Find where the given text appears and provide that cell's center as (X, Y) coordinate. 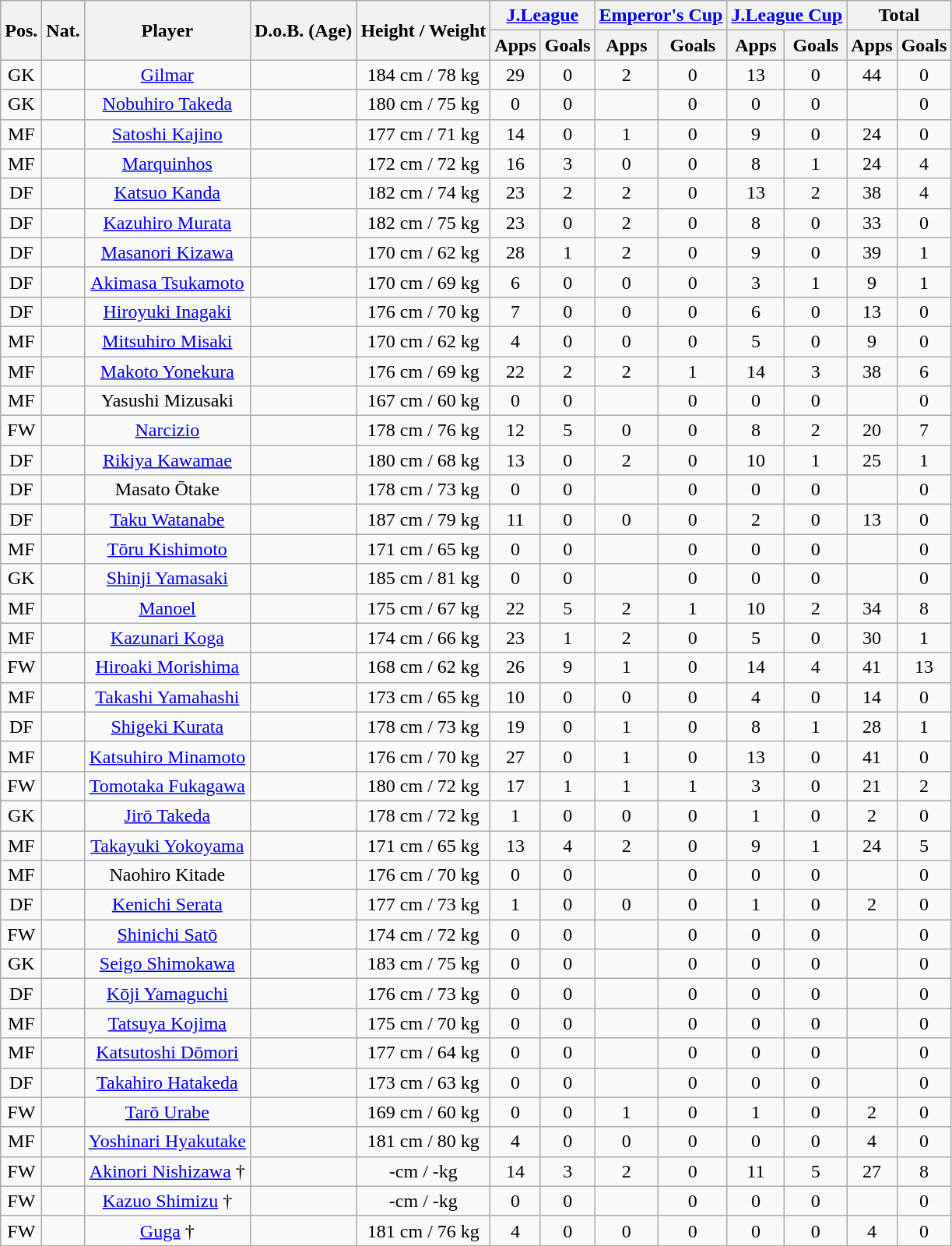
181 cm / 80 kg (423, 1142)
185 cm / 81 kg (423, 579)
178 cm / 76 kg (423, 431)
Shinichi Satō (167, 935)
Player (167, 30)
168 cm / 62 kg (423, 667)
Marquinhos (167, 164)
Nat. (63, 30)
Takahiro Hatakeda (167, 1082)
Takashi Yamahashi (167, 697)
180 cm / 75 kg (423, 104)
19 (515, 727)
178 cm / 72 kg (423, 815)
Hiroyuki Inagaki (167, 311)
Manoel (167, 608)
176 cm / 69 kg (423, 371)
182 cm / 74 kg (423, 193)
169 cm / 60 kg (423, 1112)
Nobuhiro Takeda (167, 104)
17 (515, 786)
Narcizio (167, 431)
Kenichi Serata (167, 905)
Taku Watanabe (167, 519)
Katsuhiro Minamoto (167, 756)
39 (872, 252)
175 cm / 67 kg (423, 608)
25 (872, 460)
Rikiya Kawamae (167, 460)
33 (872, 223)
21 (872, 786)
184 cm / 78 kg (423, 75)
44 (872, 75)
Kazuhiro Murata (167, 223)
29 (515, 75)
Masato Ōtake (167, 490)
26 (515, 667)
Akinori Nishizawa † (167, 1171)
30 (872, 638)
175 cm / 70 kg (423, 1023)
Height / Weight (423, 30)
176 cm / 73 kg (423, 994)
Takayuki Yokoyama (167, 845)
177 cm / 73 kg (423, 905)
Tomotaka Fukagawa (167, 786)
173 cm / 63 kg (423, 1082)
180 cm / 68 kg (423, 460)
174 cm / 72 kg (423, 935)
16 (515, 164)
Kazuo Shimizu † (167, 1201)
Seigo Shimokawa (167, 964)
Makoto Yonekura (167, 371)
J.League Cup (787, 16)
167 cm / 60 kg (423, 401)
Naohiro Kitade (167, 875)
Emperor's Cup (661, 16)
Total (899, 16)
Masanori Kizawa (167, 252)
Yoshinari Hyakutake (167, 1142)
J.League (543, 16)
174 cm / 66 kg (423, 638)
Kazunari Koga (167, 638)
Satoshi Kajino (167, 134)
20 (872, 431)
Yasushi Mizusaki (167, 401)
Hiroaki Morishima (167, 667)
Pos. (22, 30)
181 cm / 76 kg (423, 1230)
Shinji Yamasaki (167, 579)
173 cm / 65 kg (423, 697)
177 cm / 71 kg (423, 134)
Gilmar (167, 75)
170 cm / 69 kg (423, 282)
Mitsuhiro Misaki (167, 341)
Guga † (167, 1230)
Katsutoshi Dōmori (167, 1053)
Akimasa Tsukamoto (167, 282)
172 cm / 72 kg (423, 164)
34 (872, 608)
D.o.B. (Age) (303, 30)
177 cm / 64 kg (423, 1053)
Tatsuya Kojima (167, 1023)
183 cm / 75 kg (423, 964)
Kōji Yamaguchi (167, 994)
Katsuo Kanda (167, 193)
Shigeki Kurata (167, 727)
182 cm / 75 kg (423, 223)
12 (515, 431)
Jirō Takeda (167, 815)
Tōru Kishimoto (167, 549)
Tarō Urabe (167, 1112)
180 cm / 72 kg (423, 786)
187 cm / 79 kg (423, 519)
